Determine the (X, Y) coordinate at the center of the cell enclosing the given text.  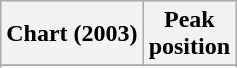
Peakposition (189, 34)
Chart (2003) (72, 34)
